From the cell containing the given text, extract its center point as (x, y) coordinate. 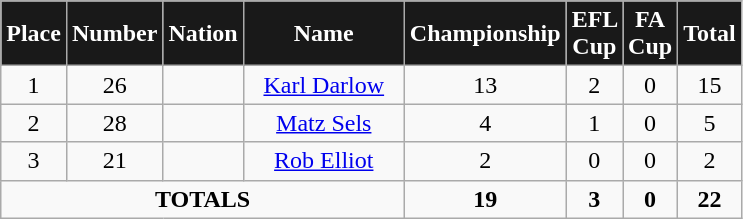
Total (710, 34)
Number (114, 34)
Name (324, 34)
28 (114, 123)
Place (34, 34)
Championship (485, 34)
5 (710, 123)
TOTALS (203, 199)
Karl Darlow (324, 85)
Nation (203, 34)
21 (114, 161)
15 (710, 85)
FA Cup (650, 34)
13 (485, 85)
EFL Cup (594, 34)
22 (710, 199)
Rob Elliot (324, 161)
19 (485, 199)
Matz Sels (324, 123)
4 (485, 123)
26 (114, 85)
